For the text-containing cell, return its midpoint in (X, Y) coordinate format. 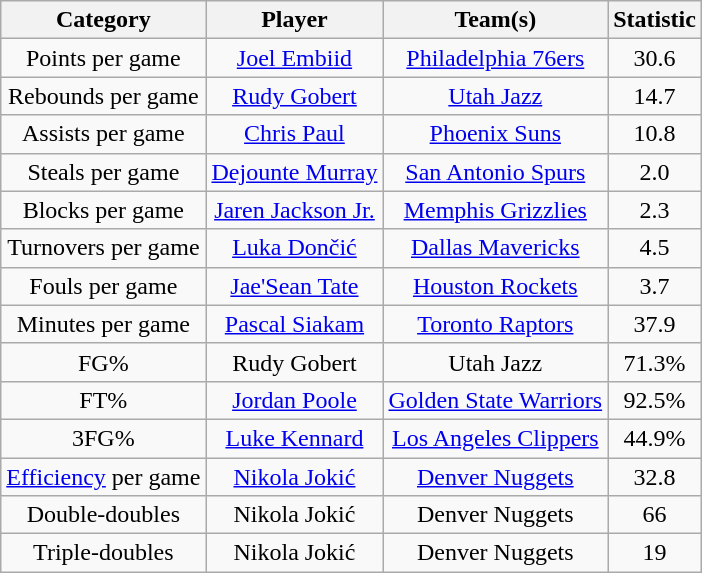
Rebounds per game (104, 96)
FG% (104, 362)
Double-doubles (104, 515)
32.8 (655, 477)
92.5% (655, 400)
Dallas Mavericks (496, 248)
FT% (104, 400)
Points per game (104, 58)
Category (104, 20)
14.7 (655, 96)
Luke Kennard (294, 438)
Luka Dončić (294, 248)
Dejounte Murray (294, 172)
Player (294, 20)
2.3 (655, 210)
2.0 (655, 172)
Jordan Poole (294, 400)
Jae'Sean Tate (294, 286)
44.9% (655, 438)
Philadelphia 76ers (496, 58)
Triple-doubles (104, 553)
3FG% (104, 438)
Assists per game (104, 134)
Golden State Warriors (496, 400)
Jaren Jackson Jr. (294, 210)
Minutes per game (104, 324)
Pascal Siakam (294, 324)
71.3% (655, 362)
Los Angeles Clippers (496, 438)
19 (655, 553)
10.8 (655, 134)
San Antonio Spurs (496, 172)
Phoenix Suns (496, 134)
Toronto Raptors (496, 324)
Houston Rockets (496, 286)
37.9 (655, 324)
30.6 (655, 58)
Statistic (655, 20)
Turnovers per game (104, 248)
Blocks per game (104, 210)
Team(s) (496, 20)
Memphis Grizzlies (496, 210)
Efficiency per game (104, 477)
Chris Paul (294, 134)
3.7 (655, 286)
66 (655, 515)
Steals per game (104, 172)
Joel Embiid (294, 58)
Fouls per game (104, 286)
4.5 (655, 248)
